Return (x, y) of the center of cell containing provided text 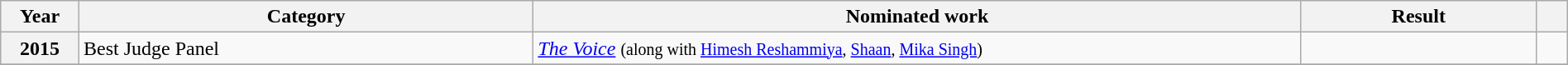
The Voice (along with Himesh Reshammiya, Shaan, Mika Singh) (917, 48)
Nominated work (917, 17)
Best Judge Panel (306, 48)
Result (1418, 17)
2015 (40, 48)
Category (306, 17)
Year (40, 17)
